Capture the cell that displays the provided text and extract its (X, Y) central coordinate. 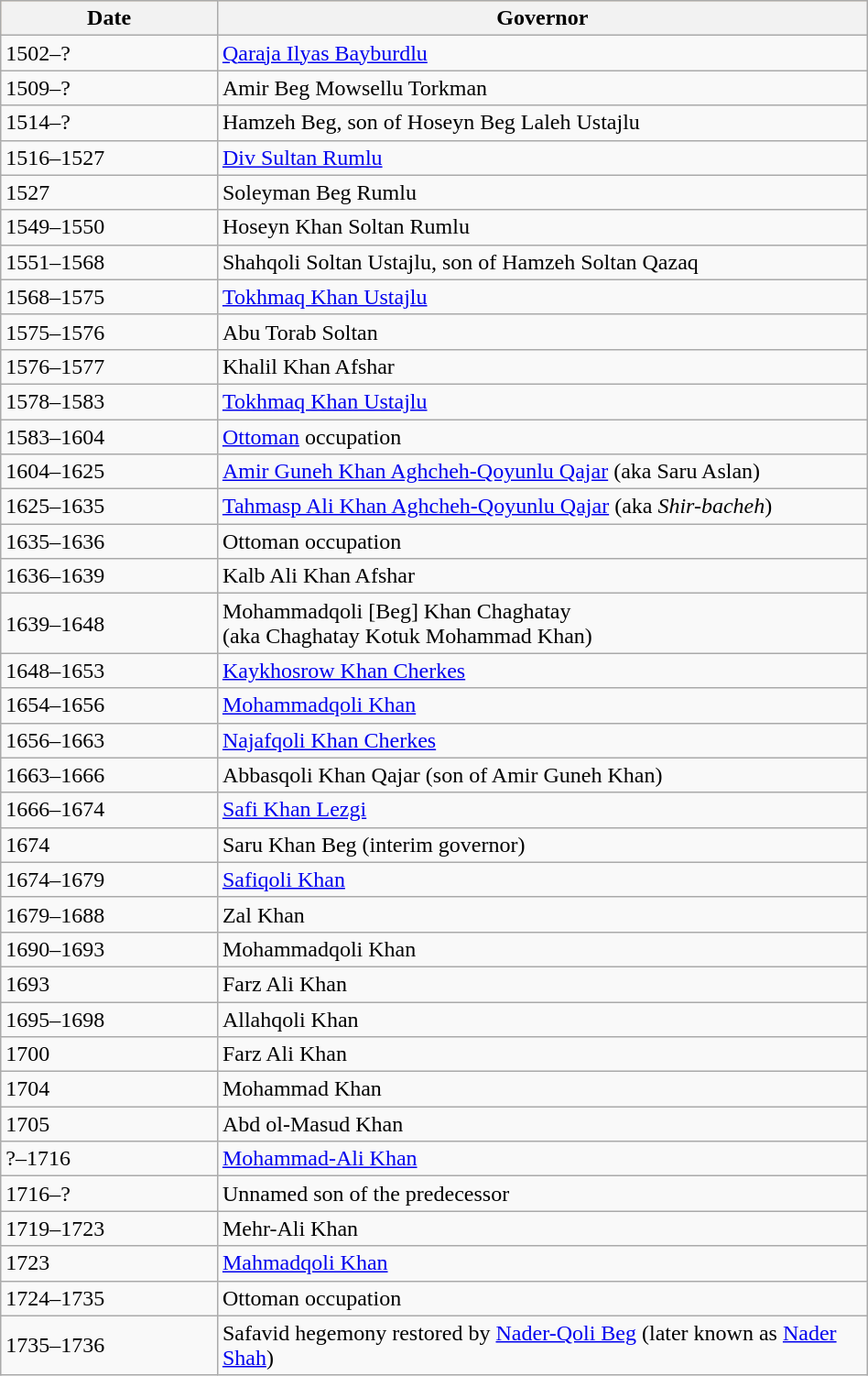
Kaykhosrow Khan Cherkes (542, 671)
1654–1656 (110, 705)
1690–1693 (110, 949)
Zal Khan (542, 914)
1576–1577 (110, 366)
1674 (110, 845)
1527 (110, 192)
Safavid hegemony restored by Nader-Qoli Beg (later known as Nader Shah) (542, 1345)
Governor (542, 18)
Div Sultan Rumlu (542, 158)
Mohammadqoli [Beg] Khan Chaghatay(aka Chaghatay Kotuk Mohammad Khan) (542, 623)
1704 (110, 1089)
1663–1666 (110, 775)
1724–1735 (110, 1298)
1735–1736 (110, 1345)
Date (110, 18)
1636–1639 (110, 576)
Hamzeh Beg, son of Hoseyn Beg Laleh Ustajlu (542, 123)
1716–? (110, 1194)
Abd ol-Masud Khan (542, 1124)
1666–1674 (110, 810)
1509–? (110, 88)
Mohammad-Ali Khan (542, 1159)
1648–1653 (110, 671)
Mehr-Ali Khan (542, 1229)
1723 (110, 1263)
Soleyman Beg Rumlu (542, 192)
1625–1635 (110, 507)
Abu Torab Soltan (542, 332)
1695–1698 (110, 1020)
Allahqoli Khan (542, 1020)
Amir Guneh Khan Aghcheh-Qoyunlu Qajar (aka Saru Aslan) (542, 472)
1679–1688 (110, 914)
1635–1636 (110, 541)
Hoseyn Khan Soltan Rumlu (542, 227)
1502–? (110, 53)
Unnamed son of the predecessor (542, 1194)
Abbasqoli Khan Qajar (son of Amir Guneh Khan) (542, 775)
Saru Khan Beg (interim governor) (542, 845)
1516–1527 (110, 158)
1549–1550 (110, 227)
Tahmasp Ali Khan Aghcheh-Qoyunlu Qajar (aka Shir-bacheh) (542, 507)
Khalil Khan Afshar (542, 366)
Shahqoli Soltan Ustajlu, son of Hamzeh Soltan Qazaq (542, 262)
1604–1625 (110, 472)
1639–1648 (110, 623)
1719–1723 (110, 1229)
1656–1663 (110, 740)
1674–1679 (110, 879)
1705 (110, 1124)
1700 (110, 1054)
Mahmadqoli Khan (542, 1263)
Mohammad Khan (542, 1089)
1568–1575 (110, 297)
1514–? (110, 123)
Kalb Ali Khan Afshar (542, 576)
1551–1568 (110, 262)
?–1716 (110, 1159)
1583–1604 (110, 437)
1575–1576 (110, 332)
Qaraja Ilyas Bayburdlu (542, 53)
1693 (110, 984)
Amir Beg Mowsellu Torkman (542, 88)
Najafqoli Khan Cherkes (542, 740)
Safi Khan Lezgi (542, 810)
1578–1583 (110, 401)
Safiqoli Khan (542, 879)
